Locate the cell with the specified text and output its (x, y) center coordinate. 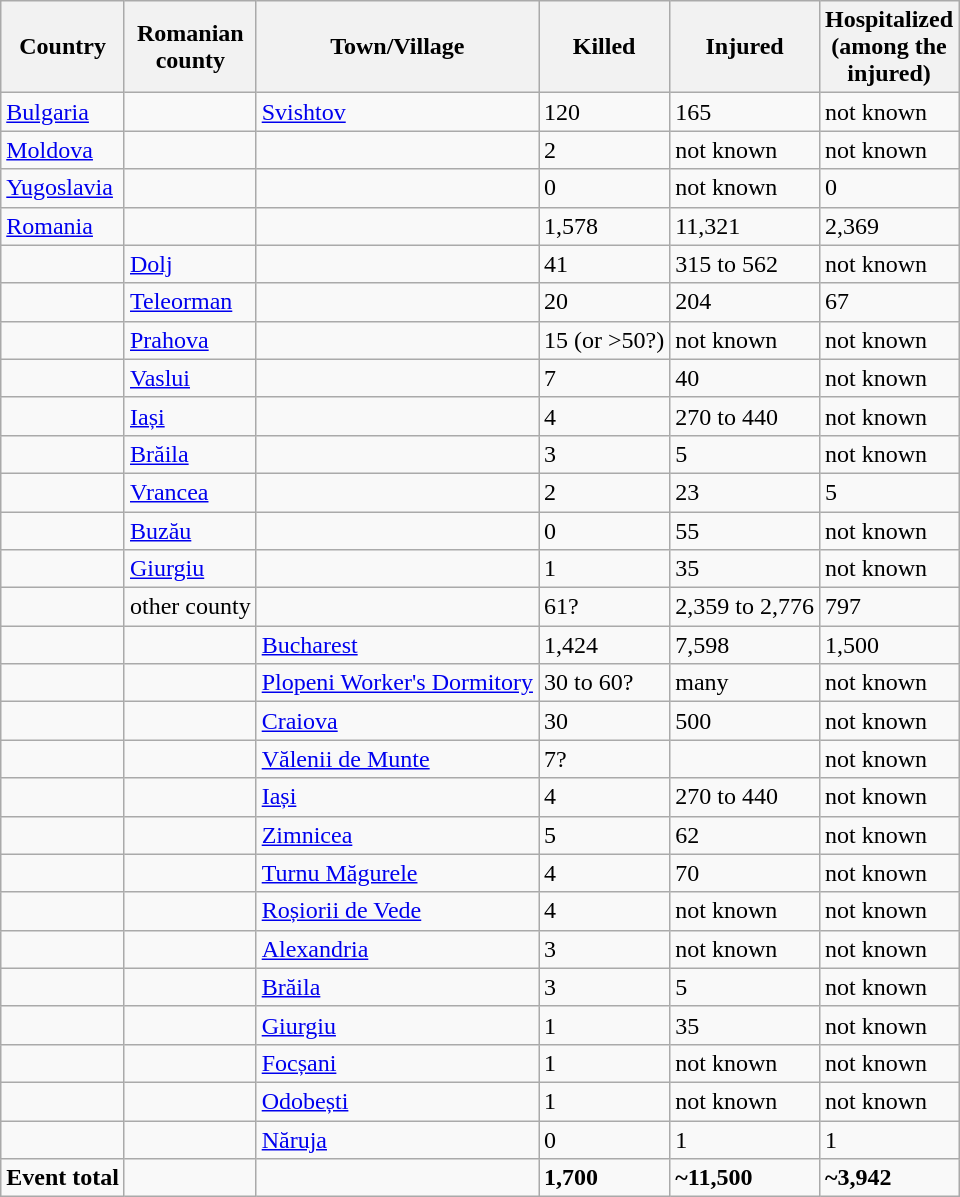
7 (604, 378)
Plopeni Worker's Dormitory (397, 683)
Roșiorii de Vede (397, 911)
40 (745, 378)
30 to 60? (604, 683)
1,424 (604, 645)
Vălenii de Munte (397, 759)
62 (745, 835)
Event total (63, 1178)
165 (745, 112)
67 (888, 302)
Dolj (190, 264)
Romaniancounty (190, 47)
2,369 (888, 226)
2,359 to 2,776 (745, 607)
Bucharest (397, 645)
Yugoslavia (63, 188)
many (745, 683)
Country (63, 47)
7? (604, 759)
Vrancea (190, 492)
1,700 (604, 1178)
Zimnicea (397, 835)
120 (604, 112)
1,578 (604, 226)
41 (604, 264)
20 (604, 302)
Moldova (63, 150)
Vaslui (190, 378)
500 (745, 721)
Town/Village (397, 47)
Odobești (397, 1101)
315 to 562 (745, 264)
15 (or >50?) (604, 340)
55 (745, 531)
70 (745, 873)
11,321 (745, 226)
1,500 (888, 645)
204 (745, 302)
797 (888, 607)
Killed (604, 47)
Svishtov (397, 112)
Prahova (190, 340)
61? (604, 607)
7,598 (745, 645)
other county (190, 607)
Năruja (397, 1139)
23 (745, 492)
30 (604, 721)
Focșani (397, 1063)
Alexandria (397, 949)
~11,500 (745, 1178)
Teleorman (190, 302)
~3,942 (888, 1178)
Craiova (397, 721)
Bulgaria (63, 112)
Romania (63, 226)
Hospitalized(among theinjured) (888, 47)
Buzău (190, 531)
Injured (745, 47)
Turnu Măgurele (397, 873)
